Extract the (X, Y) coordinate from the center of the cell holding the provided text.  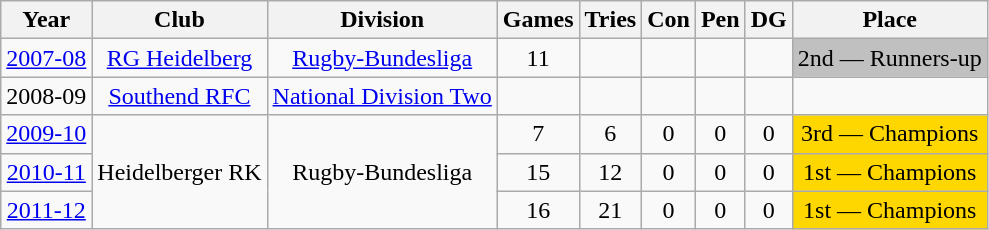
11 (538, 58)
National Division Two (382, 96)
2nd — Runners-up (890, 58)
Games (538, 20)
6 (610, 134)
Division (382, 20)
Southend RFC (180, 96)
2008-09 (46, 96)
RG Heidelberg (180, 58)
2011-12 (46, 210)
2009-10 (46, 134)
15 (538, 172)
2007-08 (46, 58)
16 (538, 210)
Heidelberger RK (180, 172)
2010-11 (46, 172)
Pen (720, 20)
12 (610, 172)
Club (180, 20)
21 (610, 210)
DG (768, 20)
Tries (610, 20)
3rd — Champions (890, 134)
Year (46, 20)
Con (669, 20)
7 (538, 134)
Place (890, 20)
